For the text-containing cell, return its midpoint in [x, y] coordinate format. 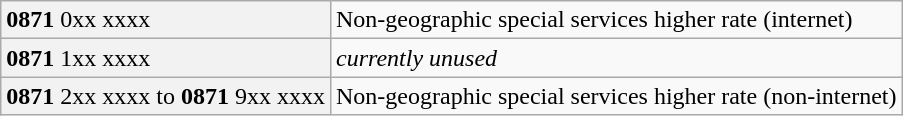
currently unused [616, 58]
Non-geographic special services higher rate (internet) [616, 20]
0871 1xx xxxx [166, 58]
0871 2xx xxxx to 0871 9xx xxxx [166, 96]
0871 0xx xxxx [166, 20]
Non-geographic special services higher rate (non-internet) [616, 96]
